Capture the cell that displays the provided text and extract its (X, Y) central coordinate. 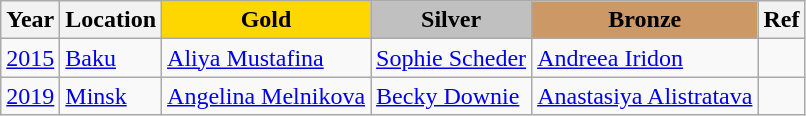
Angelina Melnikova (266, 96)
Becky Downie (452, 96)
Gold (266, 20)
2019 (30, 96)
Baku (111, 58)
Silver (452, 20)
Minsk (111, 96)
Year (30, 20)
Ref (782, 20)
Location (111, 20)
Andreea Iridon (645, 58)
Aliya Mustafina (266, 58)
Anastasiya Alistratava (645, 96)
Bronze (645, 20)
Sophie Scheder (452, 58)
2015 (30, 58)
